Find where the given text appears and provide that cell's center as [X, Y] coordinate. 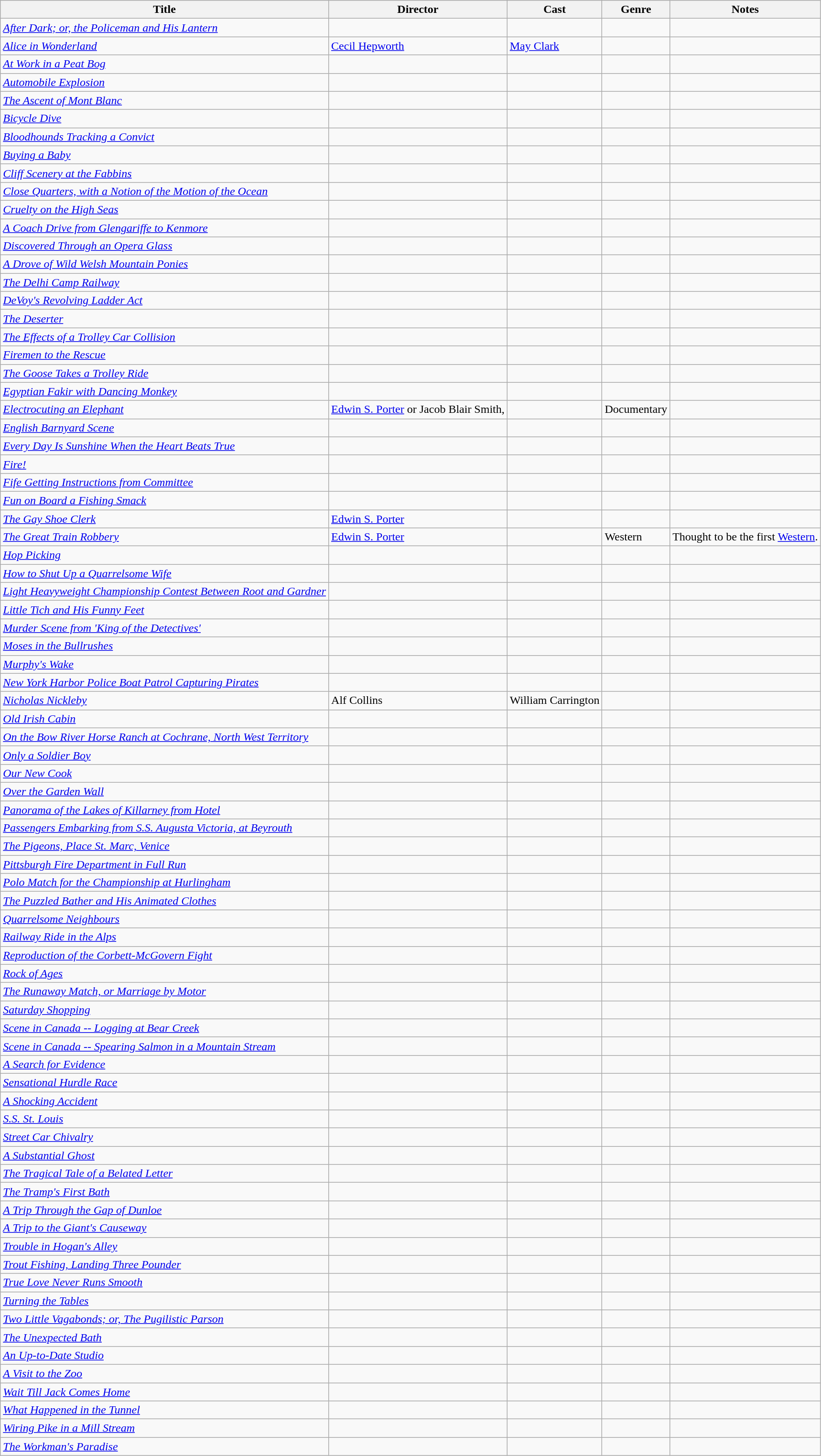
Cliff Scenery at the Fabbins [164, 173]
Automobile Explosion [164, 82]
The Goose Takes a Trolley Ride [164, 373]
Director [418, 10]
Light Heavyweight Championship Contest Between Root and Gardner [164, 592]
Documentary [636, 410]
Alf Collins [418, 701]
Firemen to the Rescue [164, 355]
A Coach Drive from Glengariffe to Kenmore [164, 228]
The Tramp's First Bath [164, 1192]
Alice in Wonderland [164, 46]
Bicycle Dive [164, 119]
The Deserter [164, 319]
Egyptian Fakir with Dancing Monkey [164, 391]
Scene in Canada -- Spearing Salmon in a Mountain Stream [164, 1046]
Sensational Hurdle Race [164, 1082]
Cecil Hepworth [418, 46]
Bloodhounds Tracking a Convict [164, 137]
Wiring Pike in a Mill Stream [164, 1428]
The Delhi Camp Railway [164, 282]
Genre [636, 10]
Panorama of the Lakes of Killarney from Hotel [164, 810]
True Love Never Runs Smooth [164, 1283]
Trout Fishing, Landing Three Pounder [164, 1264]
Reproduction of the Corbett-McGovern Fight [164, 955]
On the Bow River Horse Ranch at Cochrane, North West Territory [164, 737]
Title [164, 10]
The Pigeons, Place St. Marc, Venice [164, 846]
A Search for Evidence [164, 1064]
What Happened in the Tunnel [164, 1410]
English Barnyard Scene [164, 428]
A Trip Through the Gap of Dunloe [164, 1210]
Polo Match for the Championship at Hurlingham [164, 883]
The Effects of a Trolley Car Collision [164, 337]
The Puzzled Bather and His Animated Clothes [164, 901]
Our New Cook [164, 773]
Street Car Chivalry [164, 1137]
Little Tich and His Funny Feet [164, 610]
Cruelty on the High Seas [164, 209]
New York Harbor Police Boat Patrol Capturing Pirates [164, 682]
William Carrington [554, 701]
Only a Soldier Boy [164, 755]
Old Irish Cabin [164, 719]
Scene in Canada -- Logging at Bear Creek [164, 1028]
Quarrelsome Neighbours [164, 919]
S.S. St. Louis [164, 1119]
At Work in a Peat Bog [164, 64]
After Dark; or, the Policeman and His Lantern [164, 28]
Cast [554, 10]
Pittsburgh Fire Department in Full Run [164, 864]
Murder Scene from 'King of the Detectives' [164, 628]
The Runaway Match, or Marriage by Motor [164, 992]
A Visit to the Zoo [164, 1373]
Passengers Embarking from S.S. Augusta Victoria, at Beyrouth [164, 828]
Murphy's Wake [164, 664]
Rock of Ages [164, 973]
Discovered Through an Opera Glass [164, 246]
Thought to be the first Western. [745, 537]
A Trip to the Giant's Causeway [164, 1228]
The Workman's Paradise [164, 1446]
Fife Getting Instructions from Committee [164, 482]
Western [636, 537]
Over the Garden Wall [164, 791]
The Tragical Tale of a Belated Letter [164, 1174]
Buying a Baby [164, 155]
A Substantial Ghost [164, 1155]
Fire! [164, 464]
Two Little Vagabonds; or, The Pugilistic Parson [164, 1319]
DeVoy's Revolving Ladder Act [164, 301]
An Up-to-Date Studio [164, 1355]
The Ascent of Mont Blanc [164, 100]
The Unexpected Bath [164, 1337]
Trouble in Hogan's Alley [164, 1246]
Hop Picking [164, 555]
Close Quarters, with a Notion of the Motion of the Ocean [164, 191]
Saturday Shopping [164, 1010]
Turning the Tables [164, 1301]
Notes [745, 10]
May Clark [554, 46]
The Great Train Robbery [164, 537]
Edwin S. Porter or Jacob Blair Smith, [418, 410]
Electrocuting an Elephant [164, 410]
Fun on Board a Fishing Smack [164, 500]
Moses in the Bullrushes [164, 646]
Wait Till Jack Comes Home [164, 1392]
Railway Ride in the Alps [164, 937]
The Gay Shoe Clerk [164, 518]
Every Day Is Sunshine When the Heart Beats True [164, 446]
A Shocking Accident [164, 1100]
Nicholas Nickleby [164, 701]
A Drove of Wild Welsh Mountain Ponies [164, 264]
How to Shut Up a Quarrelsome Wife [164, 573]
